Capture the cell that displays the provided text and extract its (X, Y) central coordinate. 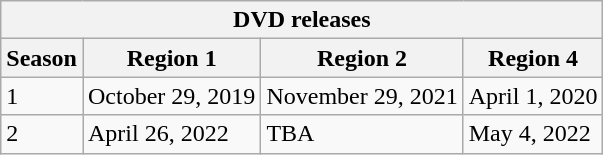
TBA (362, 134)
April 26, 2022 (171, 134)
DVD releases (302, 20)
2 (42, 134)
Season (42, 58)
1 (42, 96)
October 29, 2019 (171, 96)
November 29, 2021 (362, 96)
Region 1 (171, 58)
May 4, 2022 (533, 134)
Region 4 (533, 58)
April 1, 2020 (533, 96)
Region 2 (362, 58)
